Locate the cell with the specified text and output its (x, y) center coordinate. 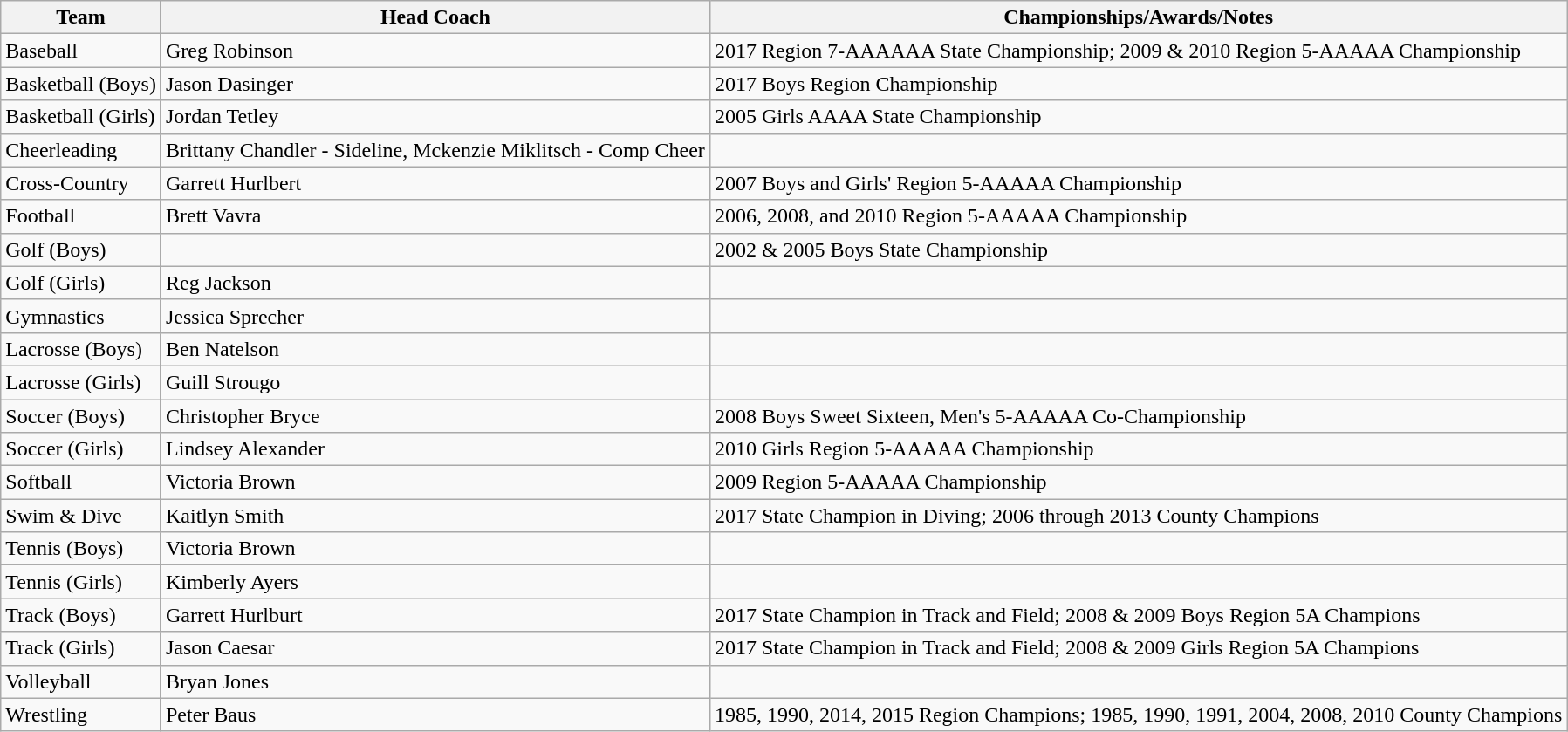
Cheerleading (81, 150)
2017 Boys Region Championship (1138, 84)
Basketball (Boys) (81, 84)
Reg Jackson (435, 283)
2017 State Champion in Track and Field; 2008 & 2009 Girls Region 5A Champions (1138, 648)
Tennis (Girls) (81, 582)
Volleyball (81, 681)
Jordan Tetley (435, 117)
Swim & Dive (81, 516)
Golf (Boys) (81, 250)
Garrett Hurlburt (435, 615)
Kimberly Ayers (435, 582)
Jason Caesar (435, 648)
2008 Boys Sweet Sixteen, Men's 5-AAAAA Co-Championship (1138, 416)
2017 Region 7-AAAAAA State Championship; 2009 & 2010 Region 5-AAAAA Championship (1138, 51)
Basketball (Girls) (81, 117)
2002 & 2005 Boys State Championship (1138, 250)
Lacrosse (Girls) (81, 382)
Gymnastics (81, 316)
Lacrosse (Boys) (81, 349)
Guill Strougo (435, 382)
2017 State Champion in Diving; 2006 through 2013 County Champions (1138, 516)
Jason Dasinger (435, 84)
Golf (Girls) (81, 283)
Brittany Chandler - Sideline, Mckenzie Miklitsch - Comp Cheer (435, 150)
Garrett Hurlbert (435, 183)
2005 Girls AAAA State Championship (1138, 117)
Bryan Jones (435, 681)
Cross-Country (81, 183)
Christopher Bryce (435, 416)
1985, 1990, 2014, 2015 Region Champions; 1985, 1990, 1991, 2004, 2008, 2010 County Champions (1138, 715)
Team (81, 17)
2017 State Champion in Track and Field; 2008 & 2009 Boys Region 5A Champions (1138, 615)
Baseball (81, 51)
Soccer (Girls) (81, 449)
Tennis (Boys) (81, 549)
Brett Vavra (435, 216)
Wrestling (81, 715)
2010 Girls Region 5-AAAAA Championship (1138, 449)
Track (Girls) (81, 648)
Head Coach (435, 17)
Softball (81, 482)
Jessica Sprecher (435, 316)
Championships/Awards/Notes (1138, 17)
Peter Baus (435, 715)
2009 Region 5-AAAAA Championship (1138, 482)
Kaitlyn Smith (435, 516)
Soccer (Boys) (81, 416)
2006, 2008, and 2010 Region 5-AAAAA Championship (1138, 216)
Ben Natelson (435, 349)
2007 Boys and Girls' Region 5-AAAAA Championship (1138, 183)
Greg Robinson (435, 51)
Football (81, 216)
Track (Boys) (81, 615)
Lindsey Alexander (435, 449)
